Pinpoint the cell where the given text exists, returning its (x, y) midpoint coordinate. 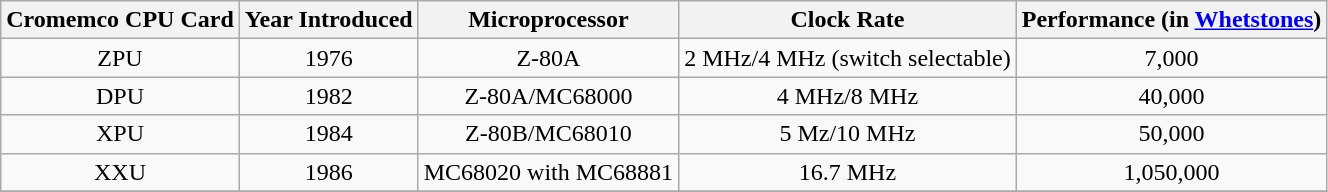
16.7 MHz (848, 172)
Cromemco CPU Card (120, 20)
DPU (120, 96)
Z-80A/MC68000 (548, 96)
Microprocessor (548, 20)
1982 (328, 96)
XPU (120, 134)
Clock Rate (848, 20)
ZPU (120, 58)
1,050,000 (1172, 172)
Performance (in Whetstones) (1172, 20)
5 Mz/10 MHz (848, 134)
Year Introduced (328, 20)
1986 (328, 172)
40,000 (1172, 96)
XXU (120, 172)
MC68020 with MC68881 (548, 172)
2 MHz/4 MHz (switch selectable) (848, 58)
7,000 (1172, 58)
Z-80B/MC68010 (548, 134)
50,000 (1172, 134)
Z-80A (548, 58)
1984 (328, 134)
4 MHz/8 MHz (848, 96)
1976 (328, 58)
